Extract the (X, Y) coordinate from the center of the cell holding the provided text.  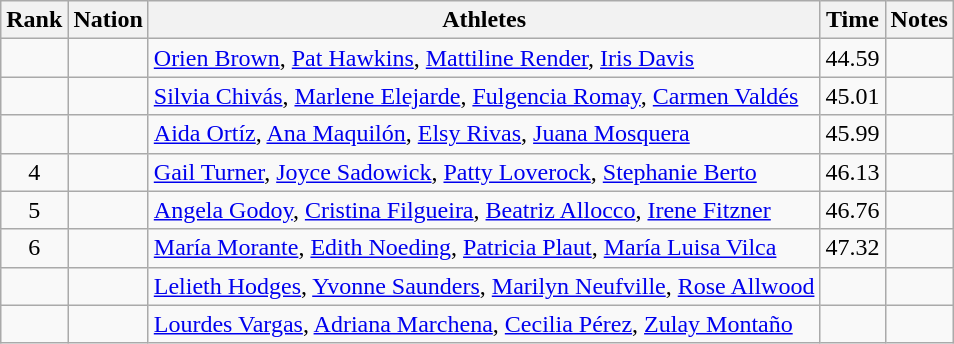
45.99 (852, 134)
Silvia Chivás, Marlene Elejarde, Fulgencia Romay, Carmen Valdés (484, 96)
Notes (919, 20)
4 (34, 172)
47.32 (852, 248)
45.01 (852, 96)
Athletes (484, 20)
46.76 (852, 210)
María Morante, Edith Noeding, Patricia Plaut, María Luisa Vilca (484, 248)
Lourdes Vargas, Adriana Marchena, Cecilia Pérez, Zulay Montaño (484, 324)
5 (34, 210)
Rank (34, 20)
Aida Ortíz, Ana Maquilón, Elsy Rivas, Juana Mosquera (484, 134)
6 (34, 248)
Nation (108, 20)
Lelieth Hodges, Yvonne Saunders, Marilyn Neufville, Rose Allwood (484, 286)
Angela Godoy, Cristina Filgueira, Beatriz Allocco, Irene Fitzner (484, 210)
Gail Turner, Joyce Sadowick, Patty Loverock, Stephanie Berto (484, 172)
Orien Brown, Pat Hawkins, Mattiline Render, Iris Davis (484, 58)
Time (852, 20)
44.59 (852, 58)
46.13 (852, 172)
